Identify which cell holds the provided text, then report its [x, y] central coordinate. 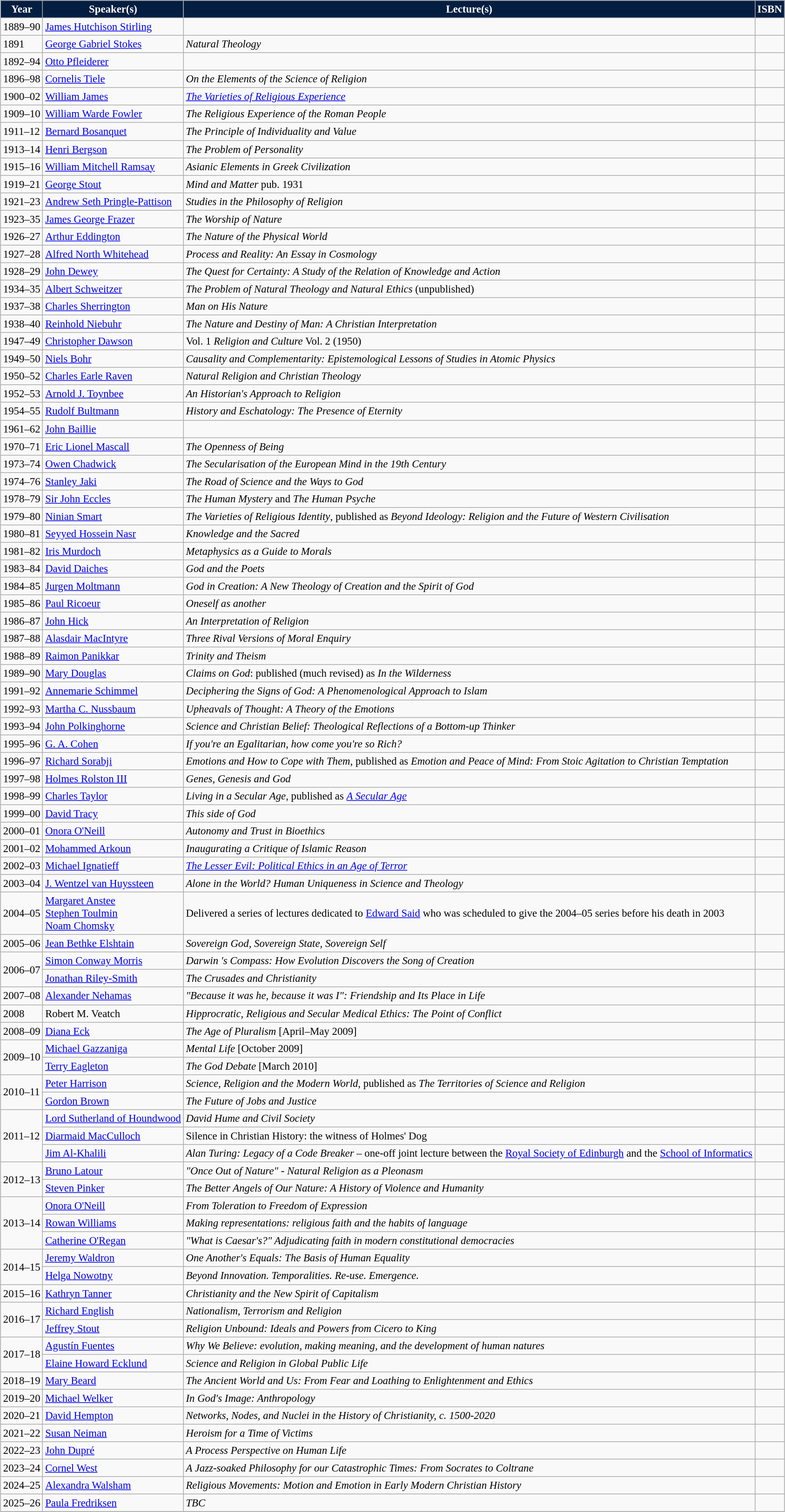
The Age of Pluralism [April–May 2009] [469, 1031]
Knowledge and the Sacred [469, 534]
1973–74 [22, 464]
1919–21 [22, 184]
The Problem of Natural Theology and Natural Ethics (unpublished) [469, 289]
Living in a Secular Age, published as A Secular Age [469, 796]
Vol. 1 Religion and Culture Vol. 2 (1950) [469, 341]
2018–19 [22, 1381]
Bernard Bosanquet [113, 132]
Networks, Nodes, and Nuclei in the History of Christianity, c. 1500-2020 [469, 1416]
Christianity and the New Spirit of Capitalism [469, 1293]
1923–35 [22, 219]
1892–94 [22, 62]
Catherine O'Regan [113, 1241]
1938–40 [22, 324]
2009–10 [22, 1057]
The Worship of Nature [469, 219]
2000–01 [22, 831]
1913–14 [22, 149]
1961–62 [22, 429]
Making representations: religious faith and the habits of language [469, 1223]
Terry Eagleton [113, 1066]
Charles Sherrington [113, 306]
Alfred North Whitehead [113, 254]
Upheavals of Thought: A Theory of the Emotions [469, 709]
The Future of Jobs and Justice [469, 1101]
ISBN [770, 9]
Mohammed Arkoun [113, 848]
Alexander Nehamas [113, 996]
1992–93 [22, 709]
Autonomy and Trust in Bioethics [469, 831]
Jurgen Moltmann [113, 586]
1889–90 [22, 27]
1991–92 [22, 691]
Beyond Innovation. Temporalities. Re-use. Emergence. [469, 1276]
Jim Al-Khalili [113, 1153]
1970–71 [22, 446]
Mental Life [October 2009] [469, 1048]
G. A. Cohen [113, 744]
The Road of Science and the Ways to God [469, 481]
J. Wentzel van Huyssteen [113, 884]
The Quest for Certainty: A Study of the Relation of Knowledge and Action [469, 272]
God in Creation: A New Theology of Creation and the Spirit of God [469, 586]
Causality and Complementarity: Epistemological Lessons of Studies in Atomic Physics [469, 359]
Otto Pfleiderer [113, 62]
2008–09 [22, 1031]
Iris Murdoch [113, 551]
James Hutchison Stirling [113, 27]
Susan Neiman [113, 1433]
Seyyed Hossein Nasr [113, 534]
Man on His Nature [469, 306]
1995–96 [22, 744]
Alasdair MacIntyre [113, 639]
Richard English [113, 1311]
Diarmaid MacCulloch [113, 1136]
2002–03 [22, 866]
Michael Gazzaniga [113, 1048]
1999–00 [22, 813]
Three Rival Versions of Moral Enquiry [469, 639]
1937–38 [22, 306]
1986–87 [22, 621]
The Principle of Individuality and Value [469, 132]
1980–81 [22, 534]
1996–97 [22, 761]
Jeremy Waldron [113, 1258]
Margaret AnsteeStephen ToulminNoam Chomsky [113, 913]
Alan Turing: Legacy of a Code Breaker – one-off joint lecture between the Royal Society of Edinburgh and the School of Informatics [469, 1153]
2014–15 [22, 1267]
Stanley Jaki [113, 481]
Niels Bohr [113, 359]
John Baillie [113, 429]
Arthur Eddington [113, 237]
Sovereign God, Sovereign State, Sovereign Self [469, 944]
Robert M. Veatch [113, 1013]
1974–76 [22, 481]
Paula Fredriksen [113, 1503]
2006–07 [22, 969]
Alone in the World? Human Uniqueness in Science and Theology [469, 884]
Delivered a series of lectures dedicated to Edward Said who was scheduled to give the 2004–05 series before his death in 2003 [469, 913]
1985–86 [22, 604]
Steven Pinker [113, 1188]
Trinity and Theism [469, 656]
Lord Sutherland of Houndwood [113, 1119]
Diana Eck [113, 1031]
Lecture(s) [469, 9]
Silence in Christian History: the witness of Holmes' Dog [469, 1136]
The Religious Experience of the Roman People [469, 114]
One Another's Equals: The Basis of Human Equality [469, 1258]
1954–55 [22, 412]
Holmes Rolston III [113, 779]
1915–16 [22, 167]
On the Elements of the Science of Religion [469, 79]
Speaker(s) [113, 9]
Studies in the Philosophy of Religion [469, 201]
2013–14 [22, 1223]
Hipprocratic, Religious and Secular Medical Ethics: The Point of Conflict [469, 1013]
Cornel West [113, 1468]
1950–52 [22, 376]
The Varieties of Religious Identity, published as Beyond Ideology: Religion and the Future of Western Civilisation [469, 516]
2021–22 [22, 1433]
2011–12 [22, 1136]
The God Debate [March 2010] [469, 1066]
Alexandra Walsham [113, 1485]
2025–26 [22, 1503]
William Mitchell Ramsay [113, 167]
The Varieties of Religious Experience [469, 97]
1979–80 [22, 516]
Jeffrey Stout [113, 1328]
Metaphysics as a Guide to Morals [469, 551]
"Because it was he, because it was I": Friendship and Its Place in Life [469, 996]
Inaugurating a Critique of Islamic Reason [469, 848]
Year [22, 9]
Peter Harrison [113, 1084]
Owen Chadwick [113, 464]
1989–90 [22, 674]
God and the Poets [469, 569]
Paul Ricoeur [113, 604]
The Ancient World and Us: From Fear and Loathing to Enlightenment and Ethics [469, 1381]
2005–06 [22, 944]
John Dewey [113, 272]
2024–25 [22, 1485]
1909–10 [22, 114]
Darwin 's Compass: How Evolution Discovers the Song of Creation [469, 961]
2010–11 [22, 1092]
2019–20 [22, 1398]
Andrew Seth Pringle-Pattison [113, 201]
David Hempton [113, 1416]
Jean Bethke Elshtain [113, 944]
Cornelis Tiele [113, 79]
David Hume and Civil Society [469, 1119]
1921–23 [22, 201]
The Nature of the Physical World [469, 237]
2015–16 [22, 1293]
John Hick [113, 621]
Jonathan Riley-Smith [113, 979]
Natural Theology [469, 44]
Heroism for a Time of Victims [469, 1433]
"What is Caesar's?" Adjudicating faith in modern constitutional democracies [469, 1241]
Religious Movements: Motion and Emotion in Early Modern Christian History [469, 1485]
2012–13 [22, 1179]
1993–94 [22, 726]
2003–04 [22, 884]
A Process Perspective on Human Life [469, 1451]
William Warde Fowler [113, 114]
1947–49 [22, 341]
Michael Welker [113, 1398]
Rowan Williams [113, 1223]
1952–53 [22, 394]
David Daiches [113, 569]
Mary Douglas [113, 674]
Nationalism, Terrorism and Religion [469, 1311]
Deciphering the Signs of God: A Phenomenological Approach to Islam [469, 691]
John Dupré [113, 1451]
Mind and Matter pub. 1931 [469, 184]
1978–79 [22, 499]
Albert Schweitzer [113, 289]
1981–82 [22, 551]
Reinhold Niebuhr [113, 324]
1949–50 [22, 359]
1927–28 [22, 254]
Asianic Elements in Greek Civilization [469, 167]
Agustín Fuentes [113, 1345]
TBC [469, 1503]
2004–05 [22, 913]
2022–23 [22, 1451]
1928–29 [22, 272]
2007–08 [22, 996]
Genes, Genesis and God [469, 779]
If you're an Egalitarian, how come you're so Rich? [469, 744]
From Toleration to Freedom of Expression [469, 1206]
William James [113, 97]
Elaine Howard Ecklund [113, 1363]
Science, Religion and the Modern World, published as The Territories of Science and Religion [469, 1084]
1891 [22, 44]
Christopher Dawson [113, 341]
John Polkinghorne [113, 726]
Ninian Smart [113, 516]
1997–98 [22, 779]
2017–18 [22, 1354]
Oneself as another [469, 604]
Religion Unbound: Ideals and Powers from Cicero to King [469, 1328]
Charles Earle Raven [113, 376]
The Secularisation of the European Mind in the 19th Century [469, 464]
1926–27 [22, 237]
Kathryn Tanner [113, 1293]
Mary Beard [113, 1381]
Helga Nowotny [113, 1276]
Emotions and How to Cope with Them, published as Emotion and Peace of Mind: From Stoic Agitation to Christian Temptation [469, 761]
The Crusades and Christianity [469, 979]
Raimon Panikkar [113, 656]
Simon Conway Morris [113, 961]
1896–98 [22, 79]
2023–24 [22, 1468]
Bruno Latour [113, 1171]
1934–35 [22, 289]
1900–02 [22, 97]
2001–02 [22, 848]
George Stout [113, 184]
Richard Sorabji [113, 761]
The Better Angels of Our Nature: A History of Violence and Humanity [469, 1188]
Science and Religion in Global Public Life [469, 1363]
Why We Believe: evolution, making meaning, and the development of human natures [469, 1345]
The Problem of Personality [469, 149]
Henri Bergson [113, 149]
Gordon Brown [113, 1101]
Annemarie Schimmel [113, 691]
Rudolf Bultmann [113, 412]
George Gabriel Stokes [113, 44]
This side of God [469, 813]
1998–99 [22, 796]
2008 [22, 1013]
Arnold J. Toynbee [113, 394]
Claims on God: published (much revised) as In the Wilderness [469, 674]
The Openness of Being [469, 446]
David Tracy [113, 813]
James George Frazer [113, 219]
1987–88 [22, 639]
A Jazz-soaked Philosophy for our Catastrophic Times: From Socrates to Coltrane [469, 1468]
History and Eschatology: The Presence of Eternity [469, 412]
Eric Lionel Mascall [113, 446]
The Nature and Destiny of Man: A Christian Interpretation [469, 324]
In God's Image: Anthropology [469, 1398]
2016–17 [22, 1319]
1988–89 [22, 656]
Science and Christian Belief: Theological Reflections of a Bottom-up Thinker [469, 726]
2020–21 [22, 1416]
Sir John Eccles [113, 499]
1911–12 [22, 132]
An Historian's Approach to Religion [469, 394]
The Human Mystery and The Human Psyche [469, 499]
Charles Taylor [113, 796]
The Lesser Evil: Political Ethics in an Age of Terror [469, 866]
Natural Religion and Christian Theology [469, 376]
An Interpretation of Religion [469, 621]
Michael Ignatieff [113, 866]
"Once Out of Nature" - Natural Religion as a Pleonasm [469, 1171]
1984–85 [22, 586]
Process and Reality: An Essay in Cosmology [469, 254]
Martha C. Nussbaum [113, 709]
1983–84 [22, 569]
